From the cell containing the given text, extract its center point as [X, Y] coordinate. 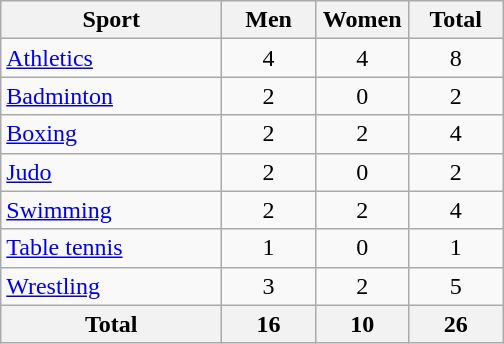
Judo [112, 172]
Table tennis [112, 248]
Men [269, 20]
Boxing [112, 134]
Sport [112, 20]
8 [456, 58]
16 [269, 324]
Athletics [112, 58]
3 [269, 286]
Wrestling [112, 286]
Badminton [112, 96]
5 [456, 286]
10 [362, 324]
Women [362, 20]
Swimming [112, 210]
26 [456, 324]
